From the cell containing the given text, extract its center point as (X, Y) coordinate. 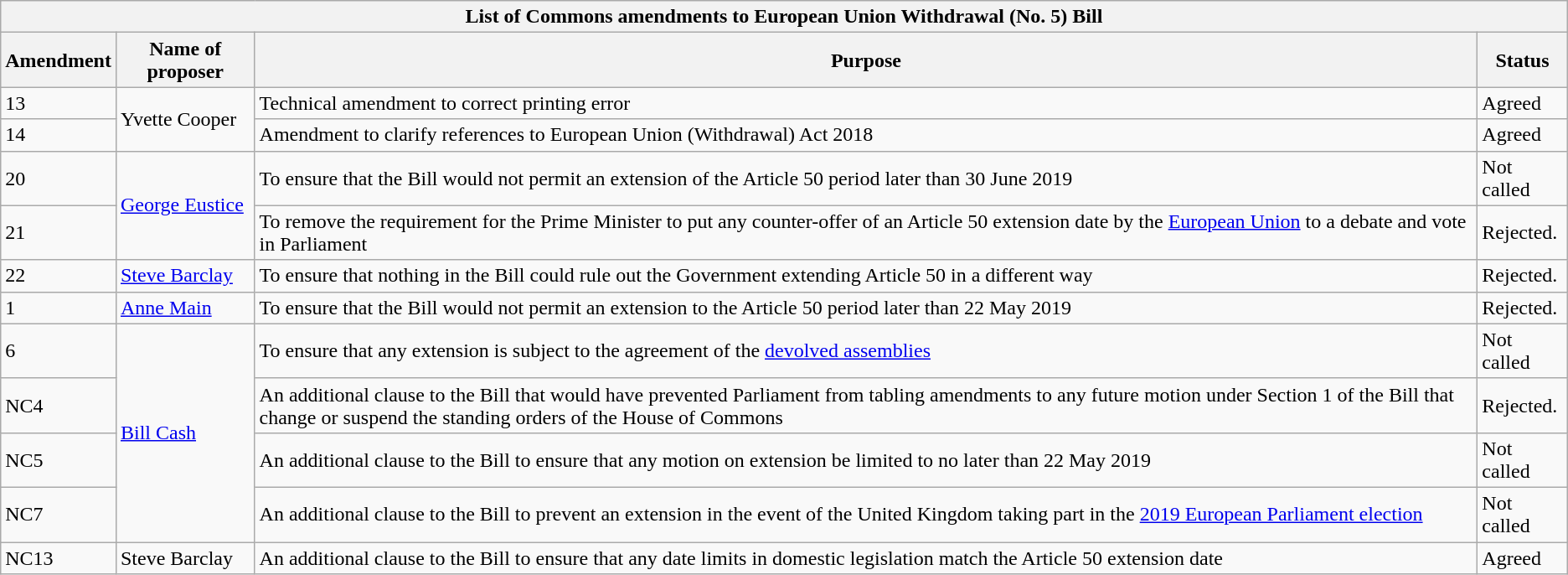
20 (59, 178)
Status (1523, 60)
Name of proposer (185, 60)
George Eustice (185, 205)
An additional clause to the Bill to prevent an extension in the event of the United Kingdom taking part in the 2019 European Parliament election (866, 515)
An additional clause to the Bill to ensure that any date limits in domestic legislation match the Article 50 extension date (866, 557)
Purpose (866, 60)
To ensure that any extension is subject to the agreement of the devolved assemblies (866, 350)
An additional clause to the Bill to ensure that any motion on extension be limited to no later than 22 May 2019 (866, 459)
22 (59, 276)
To ensure that the Bill would not permit an extension to the Article 50 period later than 22 May 2019 (866, 308)
1 (59, 308)
NC7 (59, 515)
NC13 (59, 557)
NC4 (59, 406)
List of Commons amendments to European Union Withdrawal (No. 5) Bill (784, 17)
Amendment (59, 60)
Yvette Cooper (185, 119)
Anne Main (185, 308)
Amendment to clarify references to European Union (Withdrawal) Act 2018 (866, 135)
To ensure that the Bill would not permit an extension of the Article 50 period later than 30 June 2019 (866, 178)
Bill Cash (185, 433)
Technical amendment to correct printing error (866, 103)
13 (59, 103)
14 (59, 135)
NC5 (59, 459)
21 (59, 233)
To ensure that nothing in the Bill could rule out the Government extending Article 50 in a different way (866, 276)
6 (59, 350)
